Provide the [x, y] coordinate of the cell's center where the given text is located.  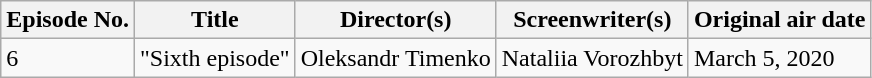
Oleksandr Timenko [396, 58]
"Sixth episode" [216, 58]
6 [68, 58]
Episode No. [68, 20]
March 5, 2020 [780, 58]
Original air date [780, 20]
Director(s) [396, 20]
Nataliia Vorozhbyt [592, 58]
Screenwriter(s) [592, 20]
Title [216, 20]
